Capture the cell that displays the provided text and extract its [x, y] central coordinate. 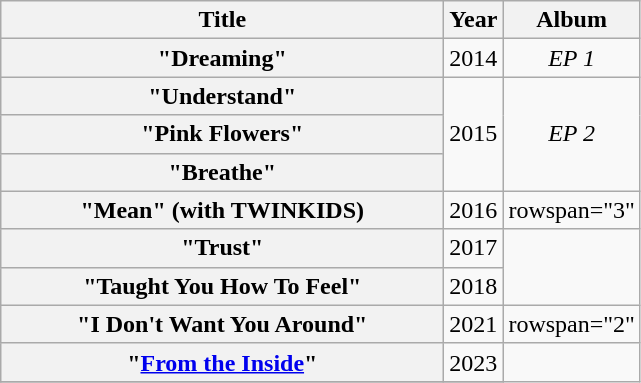
"Trust" [222, 248]
rowspan="3" [572, 210]
2017 [474, 248]
2021 [474, 324]
"Pink Flowers" [222, 134]
2023 [474, 362]
Year [474, 20]
2015 [474, 134]
"Mean" (with TWINKIDS) [222, 210]
EP 1 [572, 58]
2014 [474, 58]
Title [222, 20]
"From the Inside" [222, 362]
"Taught You How To Feel" [222, 286]
rowspan="2" [572, 324]
EP 2 [572, 134]
"Breathe" [222, 172]
2018 [474, 286]
"I Don't Want You Around" [222, 324]
Album [572, 20]
"Understand" [222, 96]
"Dreaming" [222, 58]
2016 [474, 210]
